Extract the (x, y) coordinate from the center of the cell holding the provided text.  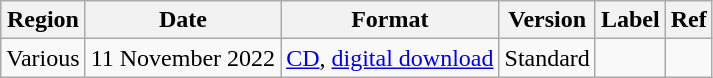
Version (547, 20)
Ref (688, 20)
Region (43, 20)
11 November 2022 (182, 58)
Various (43, 58)
CD, digital download (390, 58)
Standard (547, 58)
Format (390, 20)
Label (630, 20)
Date (182, 20)
